For the text-containing cell, return its midpoint in [X, Y] coordinate format. 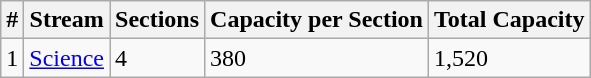
Science [67, 58]
Stream [67, 20]
Total Capacity [510, 20]
4 [158, 58]
Capacity per Section [317, 20]
# [12, 20]
1,520 [510, 58]
380 [317, 58]
Sections [158, 20]
1 [12, 58]
